Find where the given text appears and provide that cell's center as [x, y] coordinate. 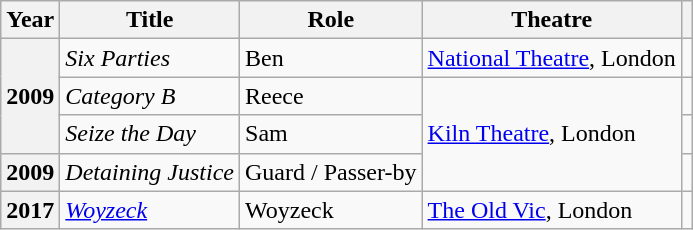
Seize the Day [150, 134]
The Old Vic, London [552, 210]
Sam [332, 134]
Role [332, 20]
Six Parties [150, 58]
2017 [30, 210]
Theatre [552, 20]
Year [30, 20]
National Theatre, London [552, 58]
Ben [332, 58]
Detaining Justice [150, 172]
Reece [332, 96]
Category B [150, 96]
Kiln Theatre, London [552, 134]
Guard / Passer-by [332, 172]
Title [150, 20]
